Provide the [x, y] coordinate of the cell's center where the given text is located.  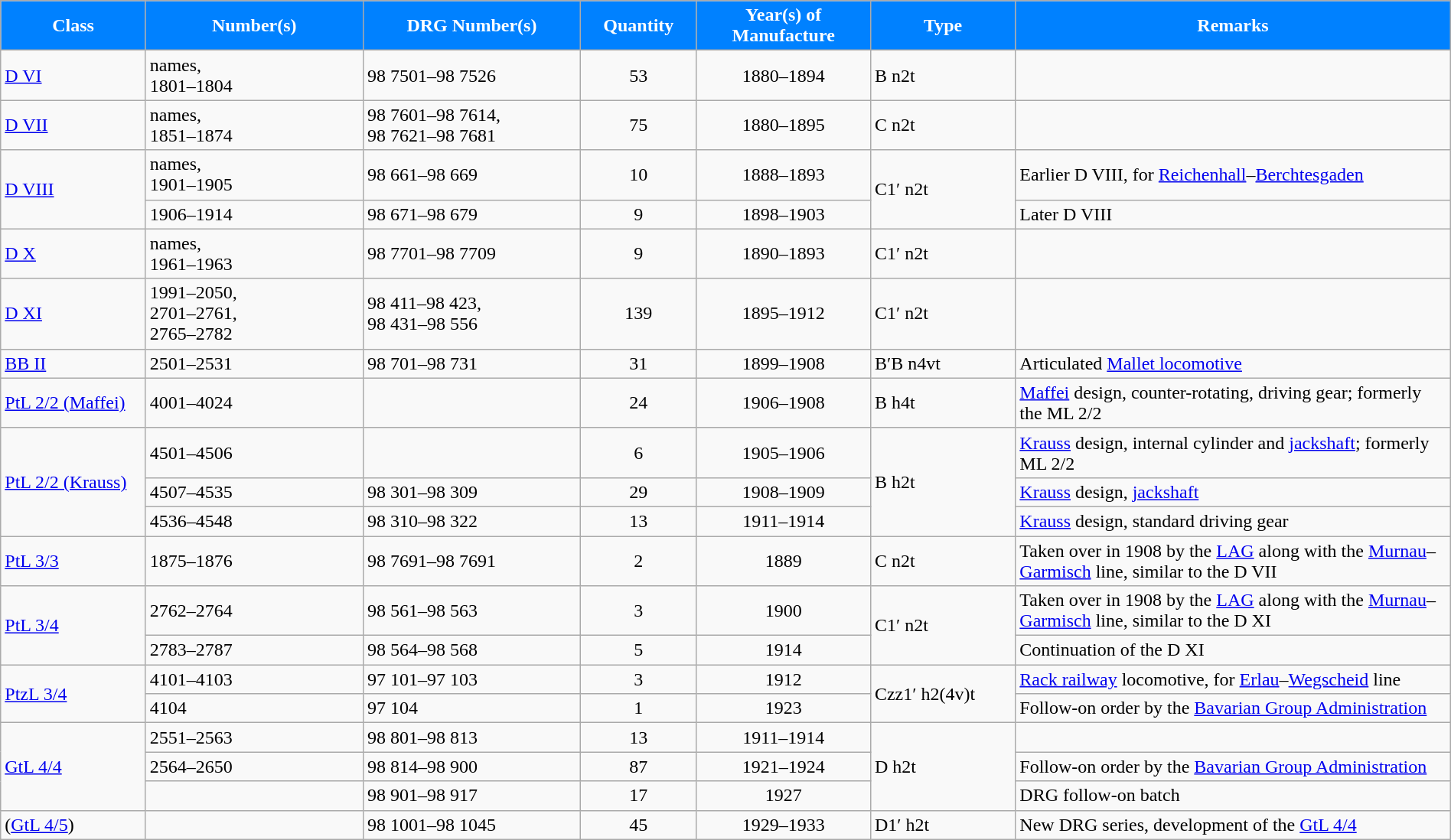
1908–1909 [784, 492]
1889 [784, 560]
D h2t [943, 767]
1906–1914 [254, 214]
names, 1851–1874 [254, 125]
Taken over in 1908 by the LAG along with the Murnau–Garmisch line, similar to the D VII [1233, 560]
5 [639, 650]
Maffei design, counter-rotating, driving gear; formerly the ML 2/2 [1233, 402]
98 7691–98 7691 [471, 560]
names, 1961–1963 [254, 254]
53 [639, 75]
98 701–98 731 [471, 363]
98 7701–98 7709 [471, 254]
PtL 2/2 (Krauss) [73, 482]
1888–1893 [784, 174]
D X [73, 254]
1921–1924 [784, 767]
DRG Number(s) [471, 26]
1875–1876 [254, 560]
1900 [784, 610]
1880–1895 [784, 125]
29 [639, 492]
BB II [73, 363]
98 411–98 423, 98 431–98 556 [471, 314]
1929–1933 [784, 825]
D VIII [73, 190]
Krauss design, internal cylinder and jackshaft; formerly ML 2/2 [1233, 453]
Krauss design, standard driving gear [1233, 521]
1906–1908 [784, 402]
PtL 3/3 [73, 560]
1927 [784, 796]
6 [639, 453]
Continuation of the D XI [1233, 650]
1880–1894 [784, 75]
1898–1903 [784, 214]
98 814–98 900 [471, 767]
2783–2787 [254, 650]
Class [73, 26]
4101–4103 [254, 679]
98 1001–98 1045 [471, 825]
PtzL 3/4 [73, 694]
B′B n4vt [943, 363]
2762–2764 [254, 610]
B n2t [943, 75]
(GtL 4/5) [73, 825]
75 [639, 125]
98 310–98 322 [471, 521]
98 301–98 309 [471, 492]
1923 [784, 708]
4507–4535 [254, 492]
Earlier D VIII, for Reichenhall–Berchtesgaden [1233, 174]
17 [639, 796]
45 [639, 825]
98 561–98 563 [471, 610]
98 7601–98 7614, 98 7621–98 7681 [471, 125]
1991–2050, 2701–2761, 2765–2782 [254, 314]
New DRG series, development of the GtL 4/4 [1233, 825]
Number(s) [254, 26]
87 [639, 767]
98 661–98 669 [471, 174]
Later D VIII [1233, 214]
2564–2650 [254, 767]
1895–1912 [784, 314]
1 [639, 708]
names, 1901–1905 [254, 174]
1890–1893 [784, 254]
Articulated Mallet locomotive [1233, 363]
98 901–98 917 [471, 796]
B h2t [943, 482]
24 [639, 402]
98 671–98 679 [471, 214]
2551–2563 [254, 737]
Type [943, 26]
B h4t [943, 402]
97 104 [471, 708]
4536–4548 [254, 521]
names, 1801–1804 [254, 75]
Remarks [1233, 26]
Krauss design, jackshaft [1233, 492]
Czz1′ h2(4v)t [943, 694]
Rack railway locomotive, for Erlau–Wegscheid line [1233, 679]
Quantity [639, 26]
139 [639, 314]
Year(s) of Manufacture [784, 26]
Taken over in 1908 by the LAG along with the Murnau–Garmisch line, similar to the D XI [1233, 610]
98 564–98 568 [471, 650]
2501–2531 [254, 363]
1914 [784, 650]
97 101–97 103 [471, 679]
4501–4506 [254, 453]
D XI [73, 314]
1912 [784, 679]
2 [639, 560]
98 801–98 813 [471, 737]
D VI [73, 75]
D1′ h2t [943, 825]
4104 [254, 708]
PtL 2/2 (Maffei) [73, 402]
1905–1906 [784, 453]
DRG follow-on batch [1233, 796]
31 [639, 363]
4001–4024 [254, 402]
98 7501–98 7526 [471, 75]
1899–1908 [784, 363]
GtL 4/4 [73, 767]
PtL 3/4 [73, 626]
10 [639, 174]
D VII [73, 125]
